Find where the given text appears and provide that cell's center as [x, y] coordinate. 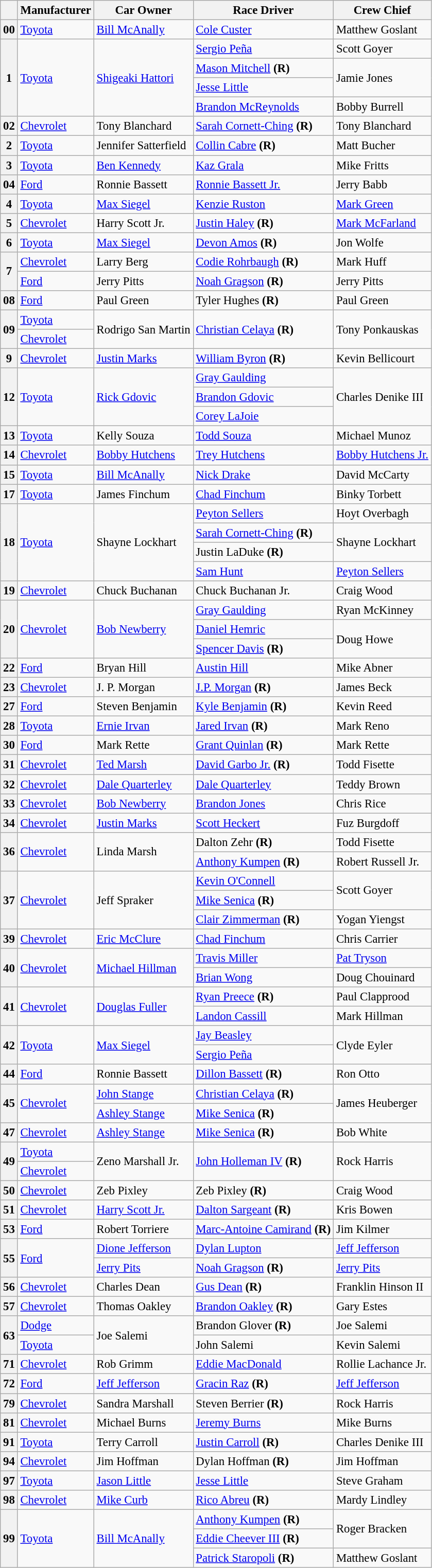
Travis Miller [264, 958]
2 [9, 146]
John Holleman IV (R) [264, 1161]
81 [9, 1422]
Mike Curb [143, 1500]
Trey Hutchens [264, 455]
Fuz Burgdoff [383, 823]
Roger Bracken [383, 1528]
Bobby Hutchens Jr. [383, 455]
Jim Kilmer [383, 1229]
37 [9, 901]
Mark McFarland [383, 223]
Dylan Lupton [264, 1248]
Gracin Raz (R) [264, 1384]
Sandra Marshall [143, 1403]
Eddie Cheever III (R) [264, 1539]
Mike Burns [383, 1422]
08 [9, 301]
Rob Grimm [143, 1364]
13 [9, 436]
30 [9, 746]
Kyle Benjamin (R) [264, 707]
20 [9, 629]
7 [9, 272]
Jon Wolfe [383, 242]
Patrick Staropoli (R) [264, 1558]
Hoyt Overbagh [383, 513]
Jamie Jones [383, 78]
Steven Benjamin [143, 707]
Matt Bucher [383, 146]
Grant Quinlan (R) [264, 746]
Dodge [56, 1326]
Ben Kennedy [143, 165]
Devon Amos (R) [264, 242]
31 [9, 765]
Paul Clapprood [383, 997]
02 [9, 126]
David McCarty [383, 474]
Franklin Hinson II [383, 1287]
72 [9, 1384]
Codie Rohrbaugh (R) [264, 262]
Tyler Hughes (R) [264, 301]
44 [9, 1074]
Todd Souza [264, 436]
Terry Carroll [143, 1442]
Steve Graham [383, 1481]
Race Driver [264, 10]
J. P. Morgan [143, 688]
Kevin Reed [383, 707]
Ted Marsh [143, 765]
Ryan Preece (R) [264, 997]
Mark Hillman [383, 1016]
Brandon McReynolds [264, 107]
Sam Hunt [264, 571]
Dalton Sargeant (R) [264, 1210]
Marc-Antoine Camirand (R) [264, 1229]
28 [9, 726]
Larry Berg [143, 262]
Collin Cabre (R) [264, 146]
Spencer Davis (R) [264, 649]
00 [9, 30]
Clyde Eyler [383, 1045]
Douglas Fuller [143, 1007]
Car Owner [143, 10]
Mike Fritts [383, 165]
Jeremy Burns [264, 1422]
Tony Ponkauskas [383, 329]
3 [9, 165]
Daniel Hemric [264, 629]
Jared Irvan (R) [264, 726]
Doug Howe [383, 639]
Mark Green [383, 204]
Brandon Gdovic [264, 397]
45 [9, 1103]
Kris Bowen [383, 1210]
17 [9, 494]
J.P. Morgan (R) [264, 688]
56 [9, 1287]
Dalton Zehr (R) [264, 842]
Mason Mitchell (R) [264, 68]
Jay Beasley [264, 1035]
Justin Haley (R) [264, 223]
Austin Hill [264, 668]
Rico Abreu (R) [264, 1500]
49 [9, 1161]
Brandon Jones [264, 803]
Zeb Pixley [143, 1190]
Scott Heckert [264, 823]
63 [9, 1335]
Gus Dean (R) [264, 1287]
Yogan Yiengst [383, 920]
John Stange [143, 1094]
Nick Drake [264, 474]
William Byron (R) [264, 359]
Michael Hillman [143, 967]
39 [9, 939]
14 [9, 455]
Brandon Oakley (R) [264, 1307]
Rick Gdovic [143, 397]
Mike Abner [383, 668]
32 [9, 784]
Kevin O'Connell [264, 881]
David Garbo Jr. (R) [264, 765]
Kevin Salemi [383, 1345]
Teddy Brown [383, 784]
Eric McClure [143, 939]
Shigeaki Hattori [143, 78]
36 [9, 851]
Pat Tryson [383, 958]
Zeno Marshall Jr. [143, 1161]
9 [9, 359]
Michael Burns [143, 1422]
Gary Estes [383, 1307]
Bobby Burrell [383, 107]
Bob White [383, 1132]
55 [9, 1258]
47 [9, 1132]
James Beck [383, 688]
Jerry Babb [383, 184]
John Salemi [264, 1345]
94 [9, 1461]
97 [9, 1481]
Zeb Pixley (R) [264, 1190]
Chris Carrier [383, 939]
51 [9, 1210]
19 [9, 591]
Bryan Hill [143, 668]
Chuck Buchanan Jr. [264, 591]
Crew Chief [383, 10]
34 [9, 823]
42 [9, 1045]
6 [9, 242]
Kevin Bellicourt [383, 359]
Chuck Buchanan [143, 591]
79 [9, 1403]
33 [9, 803]
Binky Torbett [383, 494]
Doug Chouinard [383, 978]
Dione Jefferson [143, 1248]
27 [9, 707]
Clair Zimmerman (R) [264, 920]
Ryan McKinney [383, 610]
Jennifer Satterfield [143, 146]
04 [9, 184]
Jason Little [143, 1481]
Dylan Hoffman (R) [264, 1461]
50 [9, 1190]
71 [9, 1364]
5 [9, 223]
Kaz Grala [264, 165]
Brandon Glover (R) [264, 1326]
Jeff Spraker [143, 901]
James Finchum [143, 494]
Dillon Bassett (R) [264, 1074]
Ronnie Bassett Jr. [264, 184]
12 [9, 397]
James Heuberger [383, 1103]
4 [9, 204]
Justin LaDuke (R) [264, 552]
15 [9, 474]
41 [9, 1007]
23 [9, 688]
Justin Carroll (R) [264, 1442]
Charles Dean [143, 1287]
Manufacturer [56, 10]
Thomas Oakley [143, 1307]
53 [9, 1229]
Mardy Lindley [383, 1500]
91 [9, 1442]
57 [9, 1307]
Linda Marsh [143, 851]
Ron Otto [383, 1074]
Steven Berrier (R) [264, 1403]
09 [9, 329]
Cole Custer [264, 30]
Bobby Hutchens [143, 455]
99 [9, 1539]
Mark Reno [383, 726]
Robert Torriere [143, 1229]
Kelly Souza [143, 436]
Michael Munoz [383, 436]
18 [9, 542]
Kenzie Ruston [264, 204]
Mark Huff [383, 262]
Chris Rice [383, 803]
98 [9, 1500]
Corey LaJoie [264, 416]
40 [9, 967]
Robert Russell Jr. [383, 861]
Landon Cassill [264, 1016]
22 [9, 668]
1 [9, 78]
Eddie MacDonald [264, 1364]
Rollie Lachance Jr. [383, 1364]
Rodrigo San Martin [143, 329]
Ernie Irvan [143, 726]
Brian Wong [264, 978]
